Return the (X, Y) coordinate for the center point of the cell that contains the specified text.  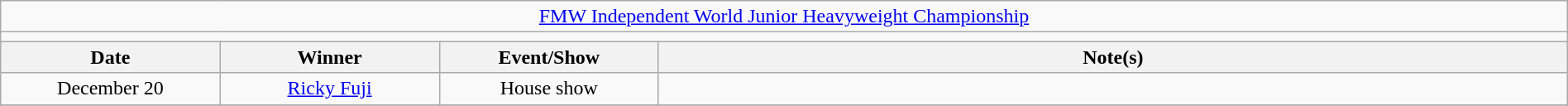
Event/Show (549, 57)
Winner (329, 57)
December 20 (111, 89)
House show (549, 89)
Ricky Fuji (329, 89)
Note(s) (1113, 57)
Date (111, 57)
FMW Independent World Junior Heavyweight Championship (784, 17)
